Find where the given text appears and provide that cell's center as (x, y) coordinate. 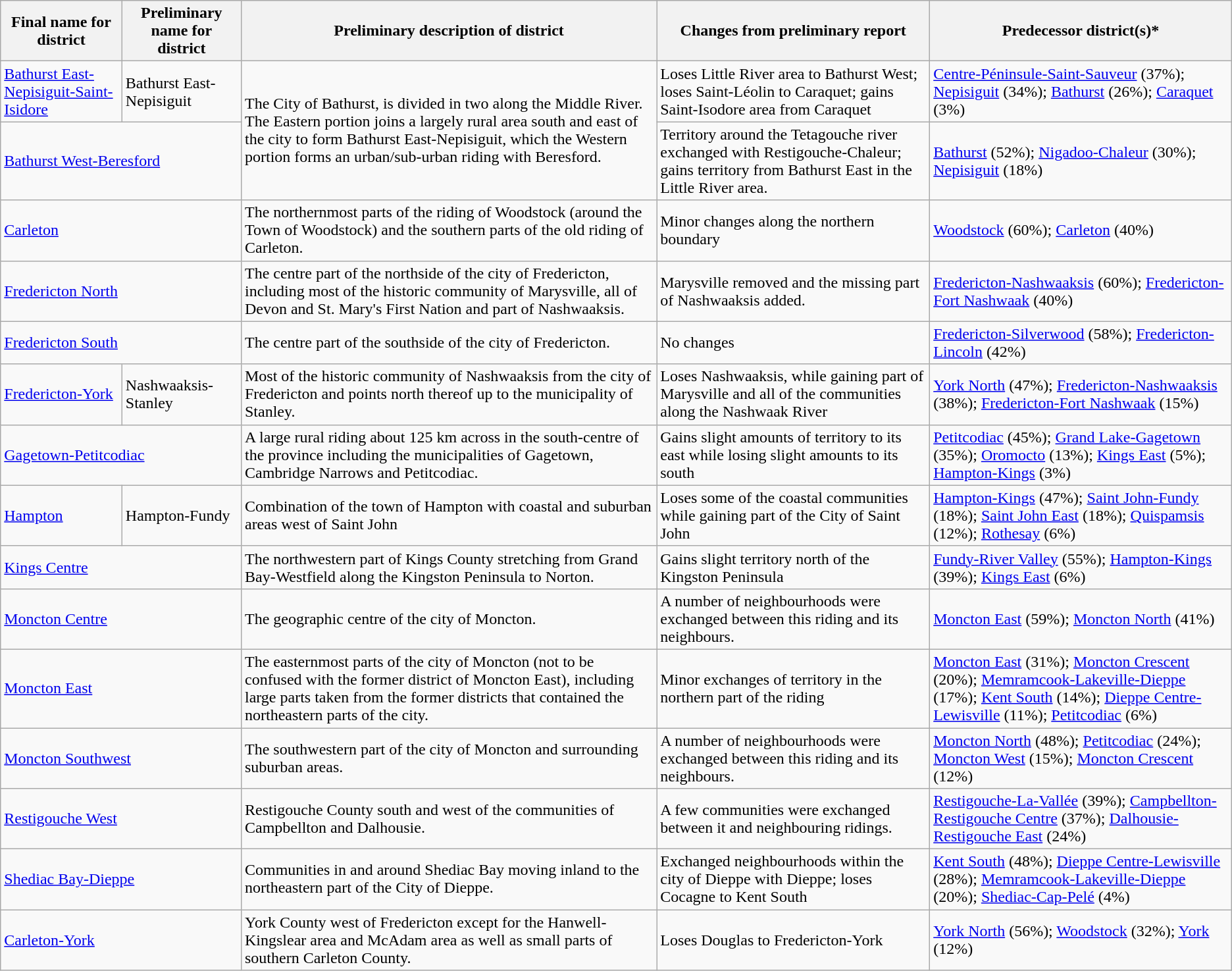
Kings Centre (121, 567)
Gagetown-Petitcodiac (121, 455)
The geographic centre of the city of Moncton. (449, 619)
Most of the historic community of Nashwaaksis from the city of Fredericton and points north thereof up to the municipality of Stanley. (449, 394)
Gains slight amounts of territory to its east while losing slight amounts to its south (794, 455)
York County west of Fredericton except for the Hanwell-Kingslear area and McAdam area as well as small parts of southern Carleton County. (449, 940)
Moncton East (121, 689)
Preliminary name for district (182, 31)
Moncton East (31%); Moncton Crescent (20%); Memramcook-Lakeville-Dieppe (17%); Kent South (14%); Dieppe Centre-Lewisville (11%); Petitcodiac (6%) (1081, 689)
Kent South (48%); Dieppe Centre-Lewisville (28%); Memramcook-Lakeville-Dieppe (20%); Shediac-Cap-Pelé (4%) (1081, 879)
Fredericton North (121, 291)
York North (47%); Fredericton-Nashwaaksis (38%); Fredericton-Fort Nashwaak (15%) (1081, 394)
Restigouche West (121, 819)
Bathurst (52%); Nigadoo-Chaleur (30%); Nepisiguit (18%) (1081, 161)
Moncton North (48%); Petitcodiac (24%); Moncton West (15%); Moncton Crescent (12%) (1081, 758)
A few communities were exchanged between it and neighbouring ridings. (794, 819)
Loses Nashwaaksis, while gaining part of Marysville and all of the communities along the Nashwaak River (794, 394)
Minor exchanges of territory in the northern part of the riding (794, 689)
Moncton Centre (121, 619)
Territory around the Tetagouche river exchanged with Restigouche-Chaleur; gains territory from Bathurst East in the Little River area. (794, 161)
Shediac Bay-Dieppe (121, 879)
Minor changes along the northern boundary (794, 230)
Moncton Southwest (121, 758)
The southwestern part of the city of Moncton and surrounding suburban areas. (449, 758)
Fredericton-Silverwood (58%); Fredericton-Lincoln (42%) (1081, 342)
Woodstock (60%); Carleton (40%) (1081, 230)
Exchanged neighbourhoods within the city of Dieppe with Dieppe; loses Cocagne to Kent South (794, 879)
Moncton East (59%); Moncton North (41%) (1081, 619)
Carleton-York (121, 940)
Fredericton South (121, 342)
Bathurst East-Nepisiguit (182, 92)
No changes (794, 342)
Preliminary description of district (449, 31)
Loses Little River area to Bathurst West; loses Saint-Léolin to Caraquet; gains Saint-Isodore area from Caraquet (794, 92)
Predecessor district(s)* (1081, 31)
The northernmost parts of the riding of Woodstock (around the Town of Woodstock) and the southern parts of the old riding of Carleton. (449, 230)
Hampton-Kings (47%); Saint John-Fundy (18%); Saint John East (18%); Quispamsis (12%); Rothesay (6%) (1081, 515)
Loses some of the coastal communities while gaining part of the City of Saint John (794, 515)
The centre part of the southside of the city of Fredericton. (449, 342)
Centre-Péninsule-Saint-Sauveur (37%); Nepisiguit (34%); Bathurst (26%); Caraquet (3%) (1081, 92)
Nashwaaksis-Stanley (182, 394)
Bathurst East-Nepisiguit-Saint-Isidore (62, 92)
Petitcodiac (45%); Grand Lake-Gagetown (35%); Oromocto (13%); Kings East (5%); Hampton-Kings (3%) (1081, 455)
Carleton (121, 230)
Bathurst West-Beresford (121, 161)
Communities in and around Shediac Bay moving inland to the northeastern part of the City of Dieppe. (449, 879)
Final name for district (62, 31)
Hampton (62, 515)
Marysville removed and the missing part of Nashwaaksis added. (794, 291)
Gains slight territory north of the Kingston Peninsula (794, 567)
Changes from preliminary report (794, 31)
Fredericton-York (62, 394)
Fredericton-Nashwaaksis (60%); Fredericton-Fort Nashwaak (40%) (1081, 291)
York North (56%); Woodstock (32%); York (12%) (1081, 940)
Loses Douglas to Fredericton-York (794, 940)
Hampton-Fundy (182, 515)
Combination of the town of Hampton with coastal and suburban areas west of Saint John (449, 515)
Restigouche County south and west of the communities of Campbellton and Dalhousie. (449, 819)
Fundy-River Valley (55%); Hampton-Kings (39%); Kings East (6%) (1081, 567)
Restigouche-La-Vallée (39%); Campbellton-Restigouche Centre (37%); Dalhousie-Restigouche East (24%) (1081, 819)
The northwestern part of Kings County stretching from Grand Bay-Westfield along the Kingston Peninsula to Norton. (449, 567)
